Pinpoint the cell where the given text exists, returning its [x, y] midpoint coordinate. 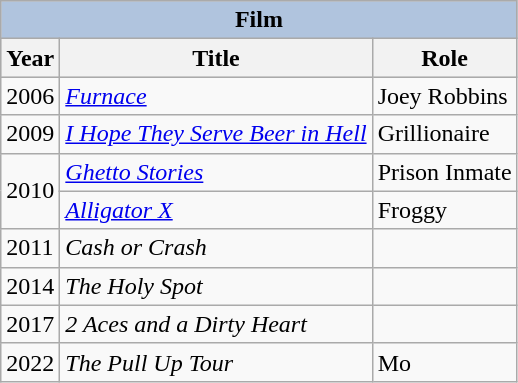
2011 [30, 248]
Alligator X [216, 210]
Title [216, 58]
Froggy [444, 210]
The Holy Spot [216, 286]
2022 [30, 362]
2 Aces and a Dirty Heart [216, 324]
I Hope They Serve Beer in Hell [216, 134]
2006 [30, 96]
Furnace [216, 96]
Mo [444, 362]
Cash or Crash [216, 248]
2010 [30, 191]
Year [30, 58]
2009 [30, 134]
Film [259, 20]
2014 [30, 286]
Ghetto Stories [216, 172]
Grillionaire [444, 134]
Joey Robbins [444, 96]
Prison Inmate [444, 172]
Role [444, 58]
2017 [30, 324]
The Pull Up Tour [216, 362]
